Return (X, Y) of the center of cell containing provided text 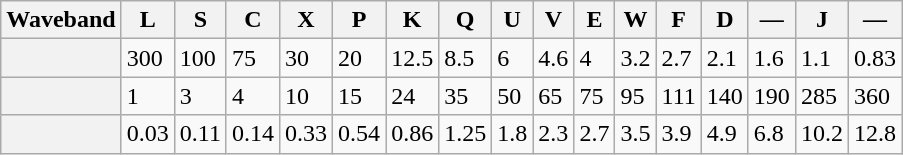
P (360, 20)
S (200, 20)
1 (148, 96)
3.9 (678, 134)
24 (412, 96)
4.9 (724, 134)
0.83 (874, 58)
8.5 (466, 58)
12.8 (874, 134)
X (306, 20)
0.14 (252, 134)
0.54 (360, 134)
2.1 (724, 58)
15 (360, 96)
J (822, 20)
U (512, 20)
K (412, 20)
6 (512, 58)
50 (512, 96)
360 (874, 96)
95 (636, 96)
30 (306, 58)
Q (466, 20)
4.6 (554, 58)
111 (678, 96)
10.2 (822, 134)
3 (200, 96)
65 (554, 96)
3.2 (636, 58)
L (148, 20)
300 (148, 58)
D (724, 20)
Waveband (61, 20)
140 (724, 96)
0.11 (200, 134)
12.5 (412, 58)
1.6 (772, 58)
0.86 (412, 134)
F (678, 20)
35 (466, 96)
E (594, 20)
1.25 (466, 134)
C (252, 20)
3.5 (636, 134)
V (554, 20)
100 (200, 58)
1.1 (822, 58)
0.33 (306, 134)
W (636, 20)
10 (306, 96)
20 (360, 58)
0.03 (148, 134)
285 (822, 96)
1.8 (512, 134)
2.3 (554, 134)
190 (772, 96)
6.8 (772, 134)
